Output the (X, Y) coordinate of the center of the cell containing the given text.  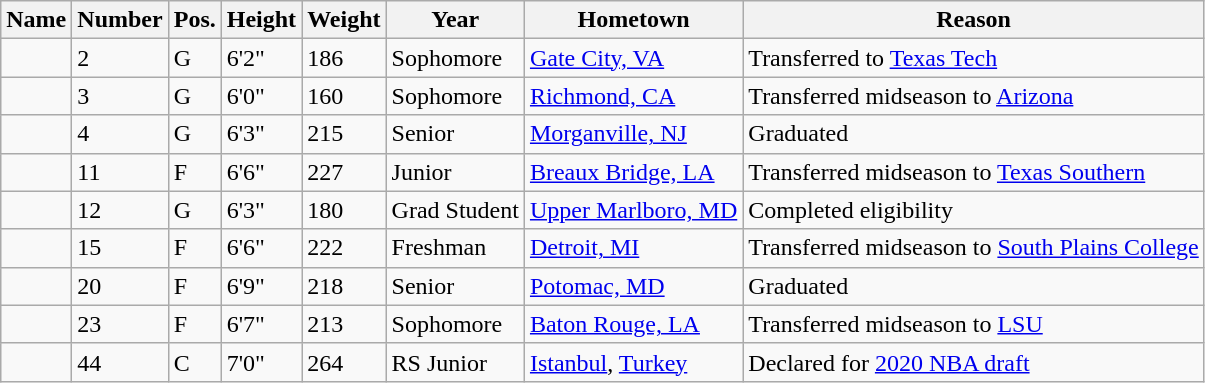
227 (344, 172)
Istanbul, Turkey (633, 362)
6'2" (261, 58)
Junior (455, 172)
Pos. (194, 20)
Gate City, VA (633, 58)
186 (344, 58)
222 (344, 248)
7'0" (261, 362)
4 (120, 134)
Morganville, NJ (633, 134)
Declared for 2020 NBA draft (974, 362)
Transferred to Texas Tech (974, 58)
Richmond, CA (633, 96)
Name (36, 20)
Transferred midseason to Arizona (974, 96)
23 (120, 324)
Upper Marlboro, MD (633, 210)
Freshman (455, 248)
Detroit, MI (633, 248)
Potomac, MD (633, 286)
6'0" (261, 96)
6'9" (261, 286)
Weight (344, 20)
160 (344, 96)
Grad Student (455, 210)
215 (344, 134)
Year (455, 20)
Height (261, 20)
Reason (974, 20)
Transferred midseason to LSU (974, 324)
44 (120, 362)
6'7" (261, 324)
3 (120, 96)
180 (344, 210)
20 (120, 286)
264 (344, 362)
Breaux Bridge, LA (633, 172)
15 (120, 248)
Hometown (633, 20)
Number (120, 20)
12 (120, 210)
Completed eligibility (974, 210)
C (194, 362)
213 (344, 324)
2 (120, 58)
RS Junior (455, 362)
Baton Rouge, LA (633, 324)
Transferred midseason to Texas Southern (974, 172)
Transferred midseason to South Plains College (974, 248)
218 (344, 286)
11 (120, 172)
